Find where the given text appears and provide that cell's center as (X, Y) coordinate. 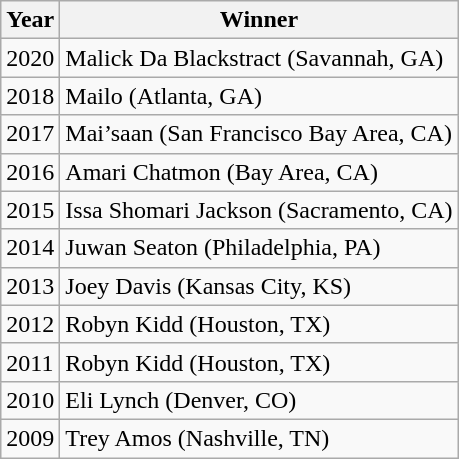
2018 (30, 96)
2010 (30, 400)
Juwan Seaton (Philadelphia, PA) (259, 248)
Eli Lynch (Denver, CO) (259, 400)
Issa Shomari Jackson (Sacramento, CA) (259, 210)
Winner (259, 20)
2020 (30, 58)
2011 (30, 362)
2016 (30, 172)
Mai’saan (San Francisco Bay Area, CA) (259, 134)
2017 (30, 134)
2013 (30, 286)
Malick Da Blackstract (Savannah, GA) (259, 58)
2014 (30, 248)
Amari Chatmon (Bay Area, CA) (259, 172)
Joey Davis (Kansas City, KS) (259, 286)
Year (30, 20)
2009 (30, 438)
2015 (30, 210)
2012 (30, 324)
Trey Amos (Nashville, TN) (259, 438)
Mailo (Atlanta, GA) (259, 96)
